Provide the (X, Y) coordinate of the cell's center where the given text is located.  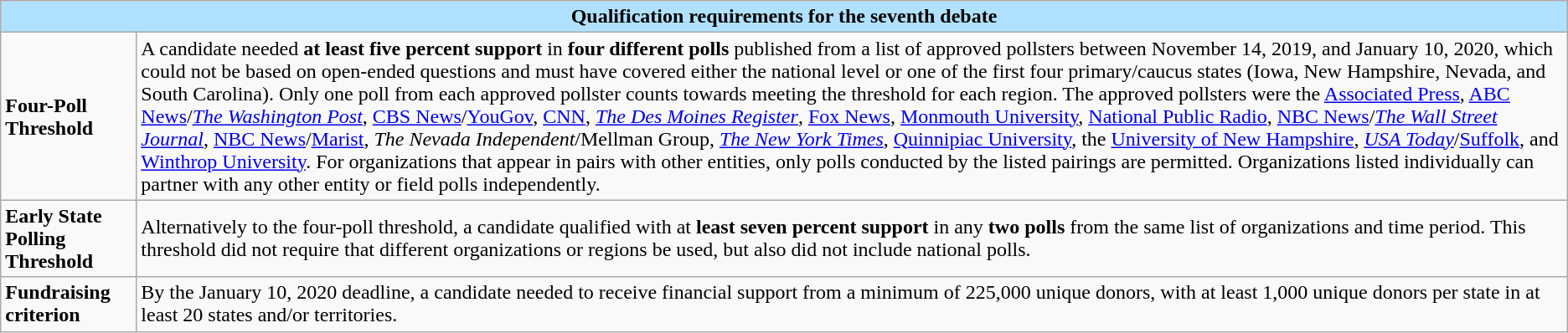
Qualification requirements for the seventh debate (784, 17)
Fundraising criterion (69, 305)
Four-Poll Threshold (69, 116)
Early State Polling Threshold (69, 238)
